Return (x, y) of the center of cell containing provided text 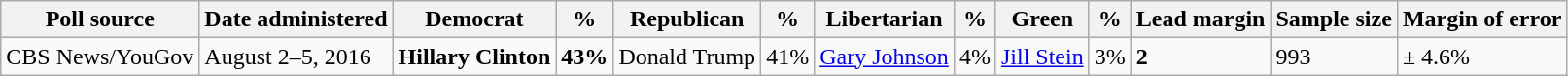
Democrat (474, 19)
August 2–5, 2016 (296, 57)
± 4.6% (1481, 57)
Date administered (296, 19)
Hillary Clinton (474, 57)
Libertarian (885, 19)
2 (1201, 57)
Sample size (1334, 19)
Republican (687, 19)
43% (585, 57)
Green (1042, 19)
Margin of error (1481, 19)
Poll source (100, 19)
993 (1334, 57)
Gary Johnson (885, 57)
Lead margin (1201, 19)
Donald Trump (687, 57)
Jill Stein (1042, 57)
3% (1110, 57)
4% (974, 57)
CBS News/YouGov (100, 57)
41% (787, 57)
